Capture the cell that displays the provided text and extract its [X, Y] central coordinate. 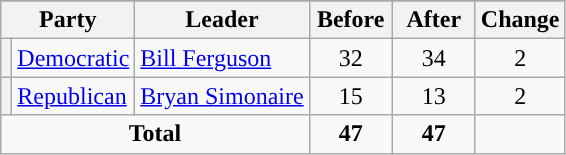
Total [155, 134]
Republican [74, 96]
Democratic [74, 58]
15 [350, 96]
Change [520, 20]
Leader [222, 20]
32 [350, 58]
Bill Ferguson [222, 58]
Before [350, 20]
13 [434, 96]
Bryan Simonaire [222, 96]
After [434, 20]
34 [434, 58]
Party [68, 20]
